Pinpoint the cell where the given text exists, returning its [x, y] midpoint coordinate. 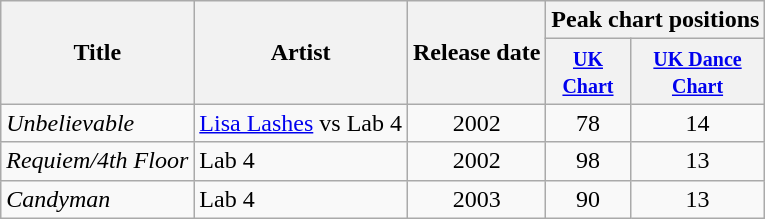
14 [698, 123]
Title [98, 52]
2003 [476, 199]
UK Dance Chart [698, 72]
Lisa Lashes vs Lab 4 [301, 123]
Requiem/4th Floor [98, 161]
Artist [301, 52]
Candyman [98, 199]
90 [588, 199]
98 [588, 161]
78 [588, 123]
Peak chart positions [656, 20]
Release date [476, 52]
UK Chart [588, 72]
Unbelievable [98, 123]
